Provide the (X, Y) coordinate of the cell's center where the given text is located.  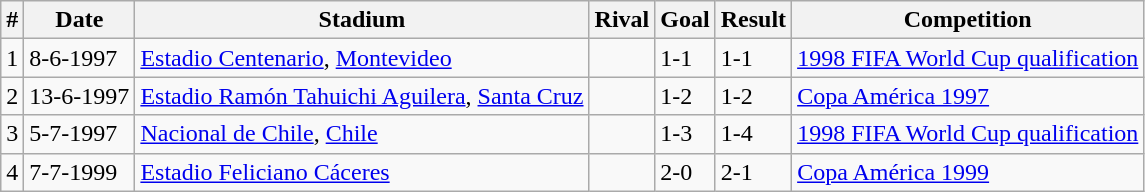
5-7-1997 (80, 134)
Stadium (362, 20)
8-6-1997 (80, 58)
Copa América 1997 (968, 96)
Rival (622, 20)
13-6-1997 (80, 96)
Date (80, 20)
Nacional de Chile, Chile (362, 134)
2-1 (753, 172)
Estadio Feliciano Cáceres (362, 172)
2-0 (685, 172)
Estadio Ramón Tahuichi Aguilera, Santa Cruz (362, 96)
3 (12, 134)
# (12, 20)
7-7-1999 (80, 172)
Estadio Centenario, Montevideo (362, 58)
Copa América 1999 (968, 172)
1 (12, 58)
Competition (968, 20)
1-3 (685, 134)
4 (12, 172)
2 (12, 96)
Result (753, 20)
1-4 (753, 134)
Goal (685, 20)
